Locate the cell with the specified text and output its (X, Y) center coordinate. 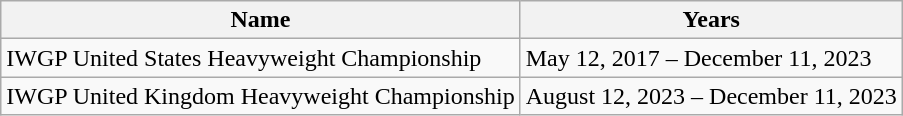
IWGP United States Heavyweight Championship (260, 58)
IWGP United Kingdom Heavyweight Championship (260, 96)
Name (260, 20)
Years (711, 20)
May 12, 2017 – December 11, 2023 (711, 58)
August 12, 2023 – December 11, 2023 (711, 96)
